Provide the (x, y) coordinate of the cell's center where the given text is located.  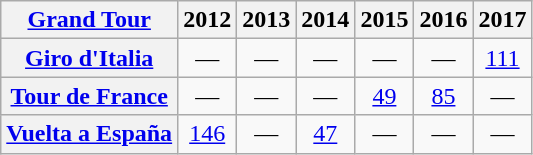
47 (326, 134)
Giro d'Italia (90, 58)
2017 (502, 20)
2012 (208, 20)
2013 (266, 20)
111 (502, 58)
146 (208, 134)
Tour de France (90, 96)
Vuelta a España (90, 134)
2016 (444, 20)
49 (384, 96)
2014 (326, 20)
2015 (384, 20)
85 (444, 96)
Grand Tour (90, 20)
